Determine the (x, y) coordinate at the center of the cell enclosing the given text.  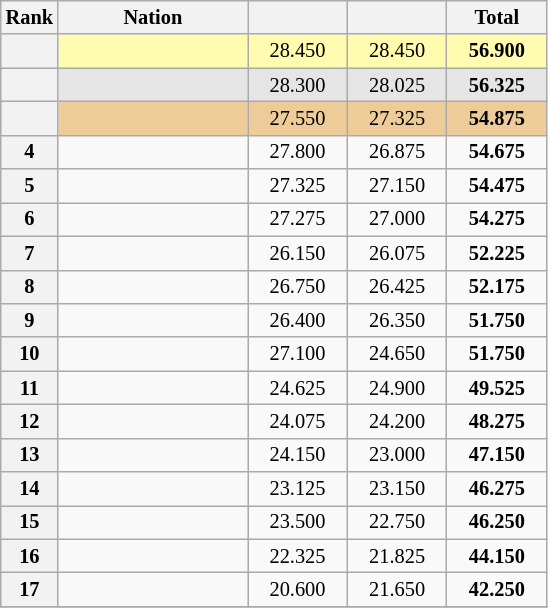
5 (30, 186)
42.250 (497, 589)
23.500 (298, 522)
56.900 (497, 51)
11 (30, 388)
54.475 (497, 186)
24.650 (397, 354)
4 (30, 152)
22.325 (298, 556)
8 (30, 287)
24.200 (397, 421)
10 (30, 354)
21.650 (397, 589)
46.250 (497, 522)
54.675 (497, 152)
27.100 (298, 354)
27.800 (298, 152)
Nation (153, 17)
56.325 (497, 85)
22.750 (397, 522)
27.150 (397, 186)
49.525 (497, 388)
27.000 (397, 219)
6 (30, 219)
26.350 (397, 320)
28.025 (397, 85)
46.275 (497, 489)
13 (30, 455)
12 (30, 421)
52.175 (497, 287)
20.600 (298, 589)
24.625 (298, 388)
26.150 (298, 253)
27.275 (298, 219)
23.125 (298, 489)
26.875 (397, 152)
24.900 (397, 388)
48.275 (497, 421)
44.150 (497, 556)
26.425 (397, 287)
16 (30, 556)
23.150 (397, 489)
9 (30, 320)
21.825 (397, 556)
7 (30, 253)
28.300 (298, 85)
26.750 (298, 287)
24.075 (298, 421)
52.225 (497, 253)
54.275 (497, 219)
24.150 (298, 455)
17 (30, 589)
15 (30, 522)
26.075 (397, 253)
Total (497, 17)
Rank (30, 17)
26.400 (298, 320)
14 (30, 489)
47.150 (497, 455)
27.550 (298, 118)
54.875 (497, 118)
23.000 (397, 455)
